Return the (X, Y) coordinate for the center point of the cell that contains the specified text.  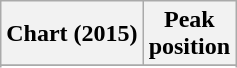
Chart (2015) (72, 34)
Peakposition (189, 34)
